Return the [X, Y] coordinate for the center point of the cell that contains the specified text.  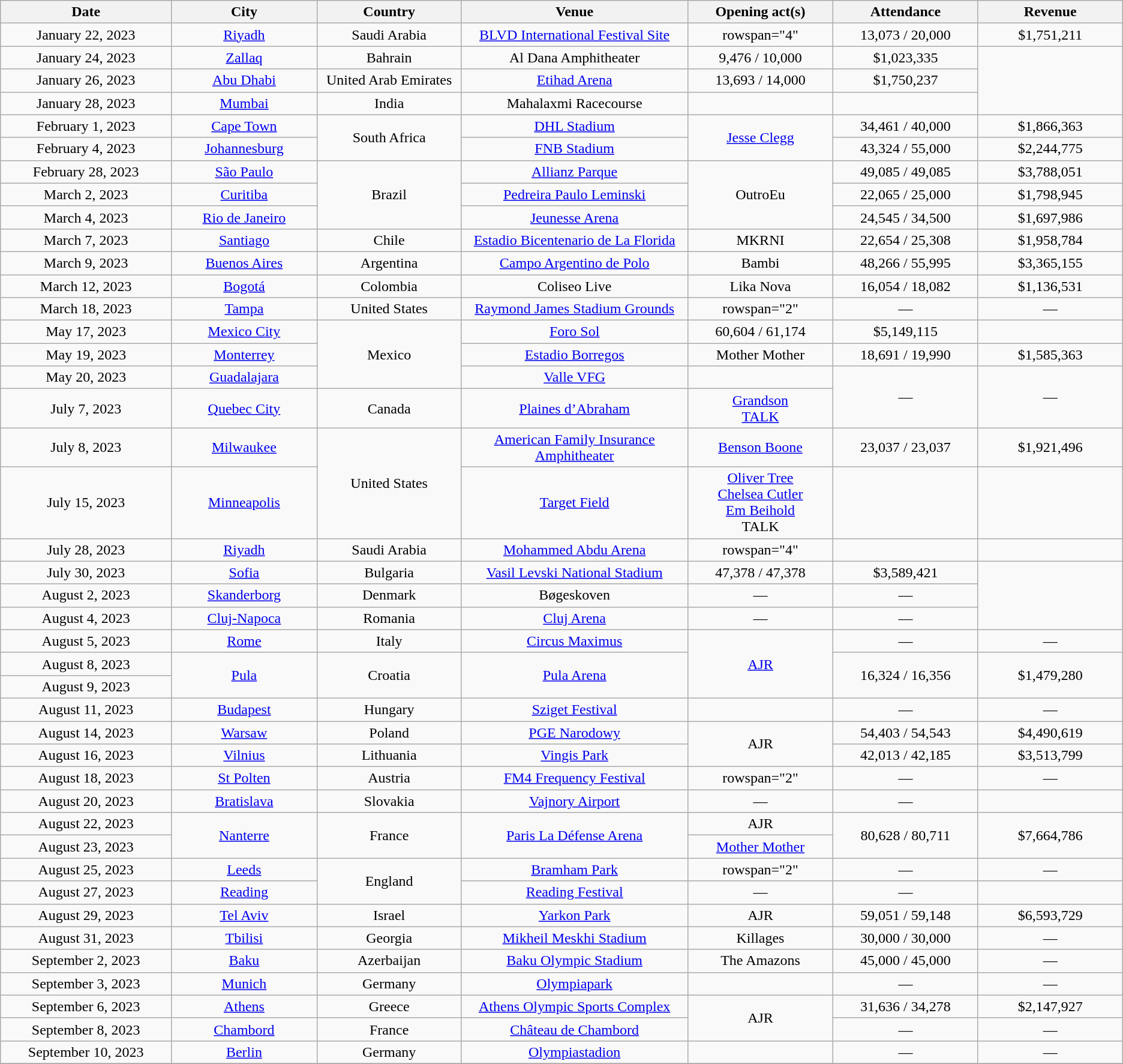
Revenue [1050, 12]
Jeunesse Arena [575, 217]
60,604 / 61,174 [760, 332]
Bambi [760, 263]
Lithuania [389, 756]
Bogotá [245, 286]
September 10, 2023 [86, 1052]
Estadio Borregos [575, 355]
Vasil Levski National Stadium [575, 573]
Israel [389, 915]
Bulgaria [389, 573]
Romania [389, 618]
Bahrain [389, 58]
Foro Sol [575, 332]
August 25, 2023 [86, 870]
Cluj Arena [575, 618]
Chambord [245, 1029]
MKRNI [760, 240]
Mexico City [245, 332]
Raymond James Stadium Grounds [575, 309]
February 28, 2023 [86, 172]
9,476 / 10,000 [760, 58]
Brazil [389, 194]
February 4, 2023 [86, 149]
Monterrey [245, 355]
BLVD International Festival Site [575, 35]
Mahalaxmi Racecourse [575, 103]
March 4, 2023 [86, 217]
Reading Festival [575, 892]
August 11, 2023 [86, 709]
Opening act(s) [760, 12]
$3,365,155 [1050, 263]
August 14, 2023 [86, 733]
13,073 / 20,000 [906, 35]
Estadio Bicentenario de La Florida [575, 240]
Azerbaijan [389, 961]
Campo Argentino de Polo [575, 263]
August 31, 2023 [86, 938]
$5,149,115 [906, 332]
United Arab Emirates [389, 80]
$1,798,945 [1050, 194]
16,324 / 16,356 [906, 675]
Lika Nova [760, 286]
Valle VFG [575, 377]
$3,513,799 [1050, 756]
Croatia [389, 675]
Warsaw [245, 733]
Denmark [389, 595]
Baku Olympic Stadium [575, 961]
47,378 / 47,378 [760, 573]
March 12, 2023 [86, 286]
Jesse Clegg [760, 137]
Plaines d’Abraham [575, 408]
March 9, 2023 [86, 263]
49,085 / 49,085 [906, 172]
August 5, 2023 [86, 641]
July 8, 2023 [86, 448]
GrandsonTALK [760, 408]
Georgia [389, 938]
23,037 / 23,037 [906, 448]
St Polten [245, 778]
Milwaukee [245, 448]
Pula Arena [575, 675]
Allianz Parque [575, 172]
Reading [245, 892]
$3,788,051 [1050, 172]
March 18, 2023 [86, 309]
Tampa [245, 309]
Killages [760, 938]
Château de Chambord [575, 1029]
January 22, 2023 [86, 35]
OutroEu [760, 194]
Budapest [245, 709]
$4,490,619 [1050, 733]
Al Dana Amphitheater [575, 58]
Vingis Park [575, 756]
Date [86, 12]
Olympiastadion [575, 1052]
August 8, 2023 [86, 664]
Coliseo Live [575, 286]
Mohammed Abdu Arena [575, 550]
Paris La Défense Arena [575, 835]
$7,664,786 [1050, 835]
South Africa [389, 137]
July 7, 2023 [86, 408]
Target Field [575, 503]
$1,023,335 [906, 58]
Guadalajara [245, 377]
Etihad Arena [575, 80]
The Amazons [760, 961]
Skanderborg [245, 595]
Berlin [245, 1052]
August 18, 2023 [86, 778]
16,054 / 18,082 [906, 286]
Mumbai [245, 103]
24,545 / 34,500 [906, 217]
$6,593,729 [1050, 915]
Athens Olympic Sports Complex [575, 1006]
American Family Insurance Amphitheater [575, 448]
August 4, 2023 [86, 618]
$2,244,775 [1050, 149]
February 1, 2023 [86, 126]
Pedreira Paulo Leminski [575, 194]
Chile [389, 240]
$3,589,421 [906, 573]
$1,479,280 [1050, 675]
Nanterre [245, 835]
Johannesburg [245, 149]
September 8, 2023 [86, 1029]
59,051 / 59,148 [906, 915]
30,000 / 30,000 [906, 938]
City [245, 12]
August 20, 2023 [86, 801]
Argentina [389, 263]
$1,921,496 [1050, 448]
Sofia [245, 573]
$2,147,927 [1050, 1006]
54,403 / 54,543 [906, 733]
43,324 / 55,000 [906, 149]
August 23, 2023 [86, 847]
$1,697,986 [1050, 217]
Attendance [906, 12]
Cape Town [245, 126]
42,013 / 42,185 [906, 756]
Austria [389, 778]
Rio de Janeiro [245, 217]
Mexico [389, 355]
March 7, 2023 [86, 240]
Mikheil Meskhi Stadium [575, 938]
August 29, 2023 [86, 915]
July 28, 2023 [86, 550]
August 16, 2023 [86, 756]
May 19, 2023 [86, 355]
Country [389, 12]
FM4 Frequency Festival [575, 778]
Munich [245, 984]
September 6, 2023 [86, 1006]
September 3, 2023 [86, 984]
22,654 / 25,308 [906, 240]
Abu Dhabi [245, 80]
March 2, 2023 [86, 194]
Poland [389, 733]
PGE Narodowy [575, 733]
Tbilisi [245, 938]
July 15, 2023 [86, 503]
$1,136,531 [1050, 286]
May 20, 2023 [86, 377]
Buenos Aires [245, 263]
Curitiba [245, 194]
34,461 / 40,000 [906, 126]
Tel Aviv [245, 915]
DHL Stadium [575, 126]
January 26, 2023 [86, 80]
Benson Boone [760, 448]
Oliver TreeChelsea CutlerEm BeiholdTALK [760, 503]
Canada [389, 408]
48,266 / 55,995 [906, 263]
Circus Maximus [575, 641]
Minneapolis [245, 503]
Vajnory Airport [575, 801]
80,628 / 80,711 [906, 835]
São Paulo [245, 172]
Venue [575, 12]
$1,585,363 [1050, 355]
Greece [389, 1006]
$1,866,363 [1050, 126]
Rome [245, 641]
September 2, 2023 [86, 961]
May 17, 2023 [86, 332]
Hungary [389, 709]
Baku [245, 961]
Vilnius [245, 756]
Cluj-Napoca [245, 618]
Colombia [389, 286]
$1,751,211 [1050, 35]
January 24, 2023 [86, 58]
Italy [389, 641]
$1,958,784 [1050, 240]
January 28, 2023 [86, 103]
13,693 / 14,000 [760, 80]
August 22, 2023 [86, 824]
Athens [245, 1006]
18,691 / 19,990 [906, 355]
Zallaq [245, 58]
45,000 / 45,000 [906, 961]
August 2, 2023 [86, 595]
Santiago [245, 240]
August 27, 2023 [86, 892]
Bramham Park [575, 870]
Pula [245, 675]
Olympiapark [575, 984]
July 30, 2023 [86, 573]
India [389, 103]
Sziget Festival [575, 709]
Leeds [245, 870]
31,636 / 34,278 [906, 1006]
England [389, 881]
Slovakia [389, 801]
$1,750,237 [906, 80]
August 9, 2023 [86, 687]
FNB Stadium [575, 149]
22,065 / 25,000 [906, 194]
Quebec City [245, 408]
Yarkon Park [575, 915]
Bratislava [245, 801]
Bøgeskoven [575, 595]
